Return the (x, y) coordinate for the center point of the cell that contains the specified text.  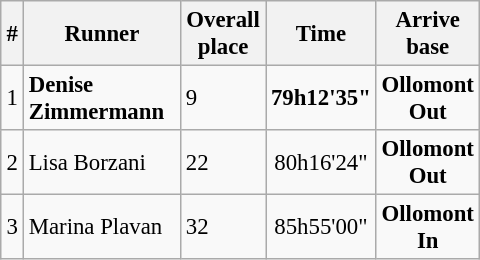
Arrive base (428, 34)
Lisa Borzani (102, 162)
Marina Plavan (102, 228)
Overall place (222, 34)
Runner (102, 34)
80h16'24" (322, 162)
Ollomont In (428, 228)
85h55'00" (322, 228)
32 (222, 228)
Time (322, 34)
9 (222, 98)
# (12, 34)
22 (222, 162)
3 (12, 228)
79h12'35" (322, 98)
Denise Zimmermann (102, 98)
2 (12, 162)
1 (12, 98)
